Detect which cell encompasses the target text, then output its [X, Y] center coordinate. 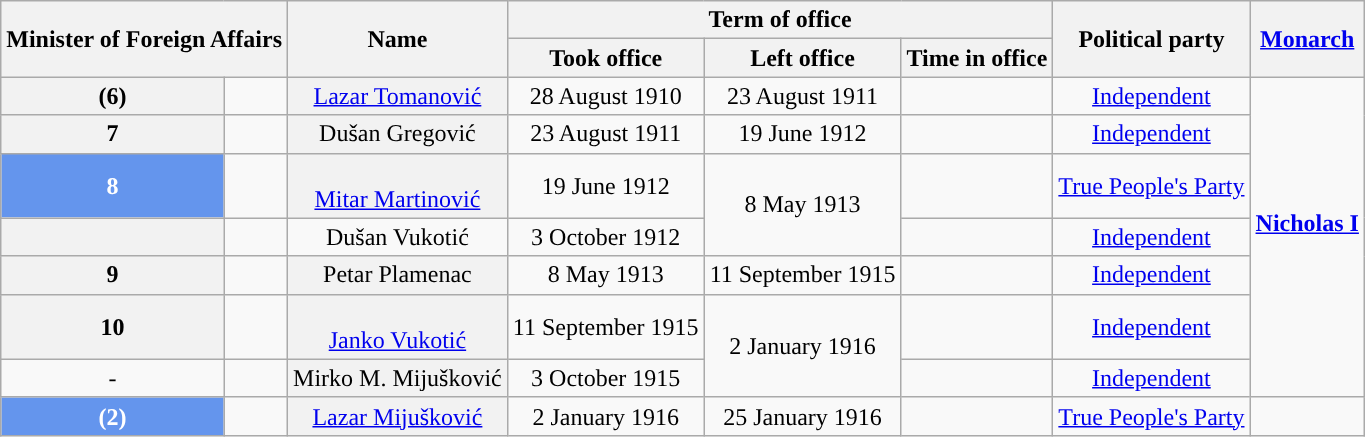
Name [398, 39]
Janko Vukotić [398, 326]
Monarch [1307, 39]
(2) [112, 416]
- [112, 378]
Petar Plamenac [398, 275]
Political party [1152, 39]
Dušan Gregović [398, 134]
Term of office [780, 20]
Lazar Mijušković [398, 416]
7 [112, 134]
10 [112, 326]
3 October 1912 [606, 237]
Dušan Vukotić [398, 237]
Time in office [977, 58]
8 [112, 186]
Lazar Tomanović [398, 96]
Left office [802, 58]
Mirko M. Mijušković [398, 378]
Mitar Martinović [398, 186]
9 [112, 275]
Minister of Foreign Affairs [144, 39]
28 August 1910 [606, 96]
Took office [606, 58]
25 January 1916 [802, 416]
3 October 1915 [606, 378]
Nicholas I [1307, 237]
(6) [112, 96]
